Extract the (x, y) coordinate from the center of the cell holding the provided text.  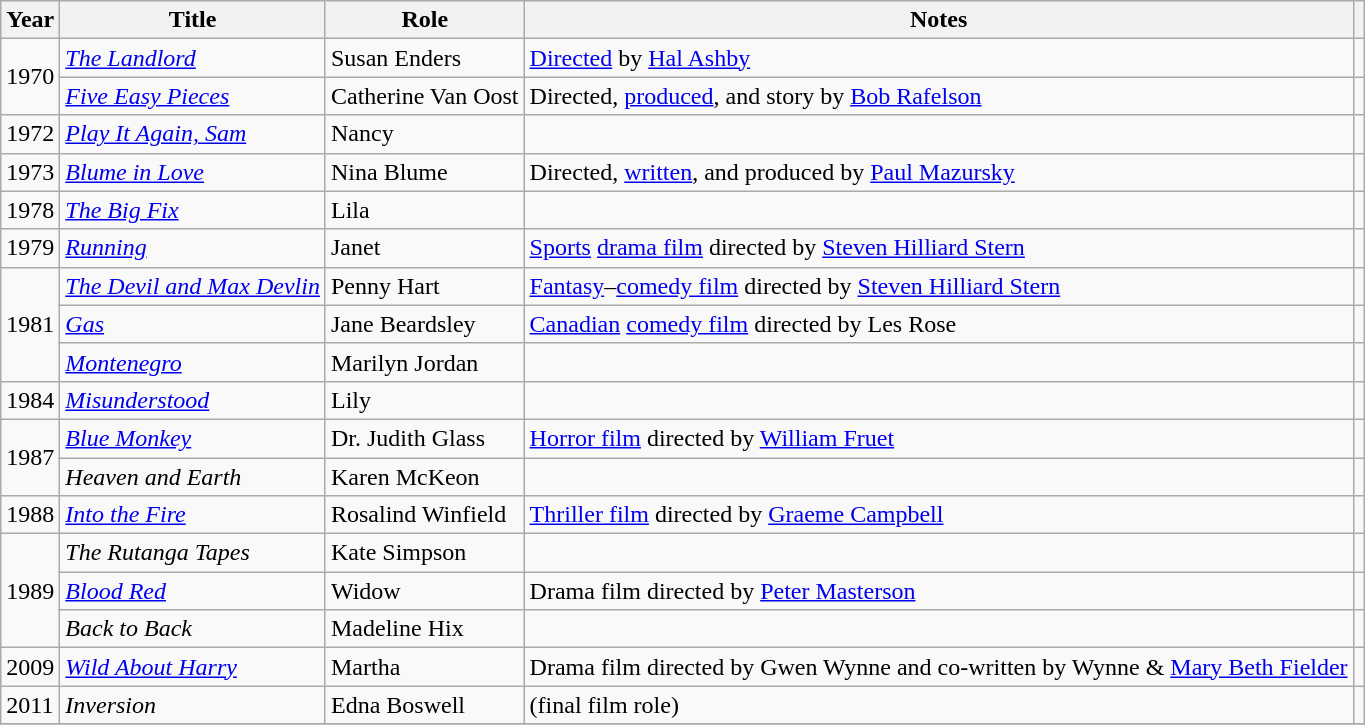
2011 (30, 705)
Lily (424, 400)
Heaven and Earth (193, 477)
(final film role) (938, 705)
Fantasy–comedy film directed by Steven Hilliard Stern (938, 286)
Drama film directed by Gwen Wynne and co-written by Wynne & Mary Beth Fielder (938, 667)
The Devil and Max Devlin (193, 286)
Janet (424, 248)
Notes (938, 20)
Year (30, 20)
Widow (424, 591)
1984 (30, 400)
Gas (193, 324)
Horror film directed by William Fruet (938, 438)
Inversion (193, 705)
Karen McKeon (424, 477)
Play It Again, Sam (193, 134)
Marilyn Jordan (424, 362)
Misunderstood (193, 400)
Blue Monkey (193, 438)
1978 (30, 210)
Back to Back (193, 629)
Directed, produced, and story by Bob Rafelson (938, 96)
1989 (30, 591)
Kate Simpson (424, 553)
Title (193, 20)
The Landlord (193, 58)
Drama film directed by Peter Masterson (938, 591)
Madeline Hix (424, 629)
Directed, written, and produced by Paul Mazursky (938, 172)
Catherine Van Oost (424, 96)
Lila (424, 210)
1987 (30, 457)
1979 (30, 248)
2009 (30, 667)
Martha (424, 667)
Jane Beardsley (424, 324)
The Big Fix (193, 210)
Penny Hart (424, 286)
Sports drama film directed by Steven Hilliard Stern (938, 248)
1972 (30, 134)
Montenegro (193, 362)
Directed by Hal Ashby (938, 58)
Thriller film directed by Graeme Campbell (938, 515)
Blood Red (193, 591)
Running (193, 248)
1973 (30, 172)
Role (424, 20)
Rosalind Winfield (424, 515)
Five Easy Pieces (193, 96)
Into the Fire (193, 515)
1970 (30, 77)
Dr. Judith Glass (424, 438)
Canadian comedy film directed by Les Rose (938, 324)
Edna Boswell (424, 705)
Wild About Harry (193, 667)
Nancy (424, 134)
Susan Enders (424, 58)
The Rutanga Tapes (193, 553)
Nina Blume (424, 172)
Blume in Love (193, 172)
1988 (30, 515)
1981 (30, 324)
